Detect which cell encompasses the target text, then output its [X, Y] center coordinate. 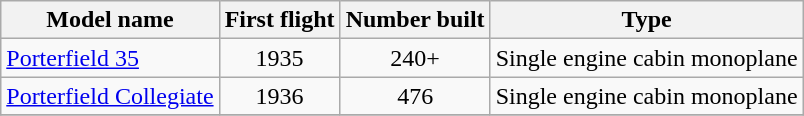
First flight [280, 20]
1936 [280, 96]
Porterfield Collegiate [110, 96]
240+ [415, 58]
1935 [280, 58]
Type [646, 20]
Number built [415, 20]
Model name [110, 20]
476 [415, 96]
Porterfield 35 [110, 58]
